Determine the [X, Y] coordinate at the center of the cell enclosing the given text.  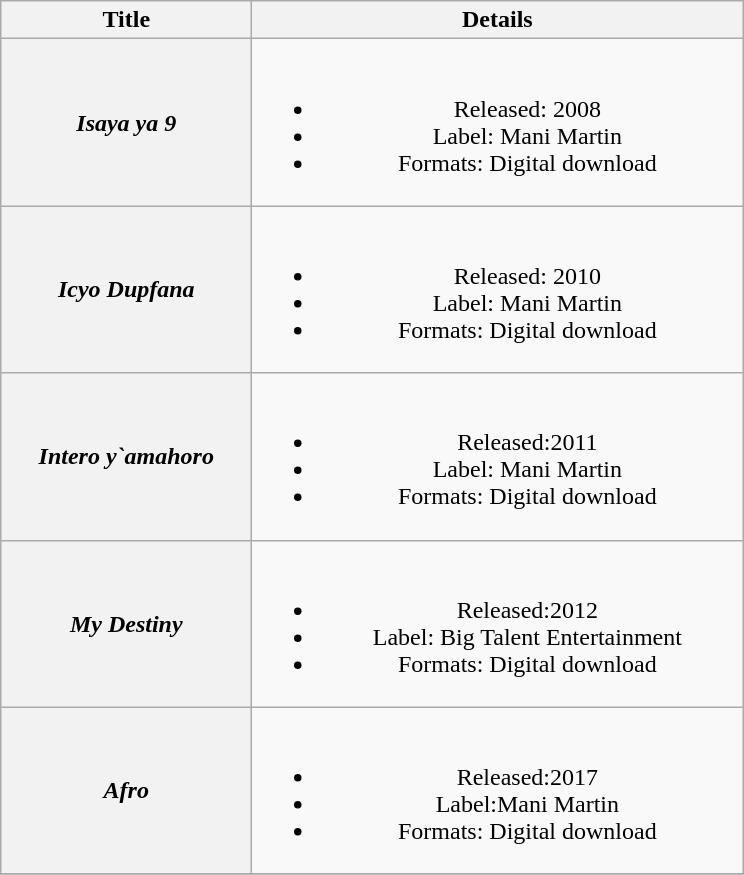
Icyo Dupfana [126, 290]
Released:2012Label: Big Talent EntertainmentFormats: Digital download [498, 624]
Title [126, 20]
Intero y`amahoro [126, 456]
Released: 2010Label: Mani MartinFormats: Digital download [498, 290]
My Destiny [126, 624]
Isaya ya 9 [126, 122]
Released: 2008Label: Mani MartinFormats: Digital download [498, 122]
Details [498, 20]
Afro [126, 790]
Released:2011Label: Mani MartinFormats: Digital download [498, 456]
Released:2017Label:Mani MartinFormats: Digital download [498, 790]
